Find where the given text appears and provide that cell's center as [x, y] coordinate. 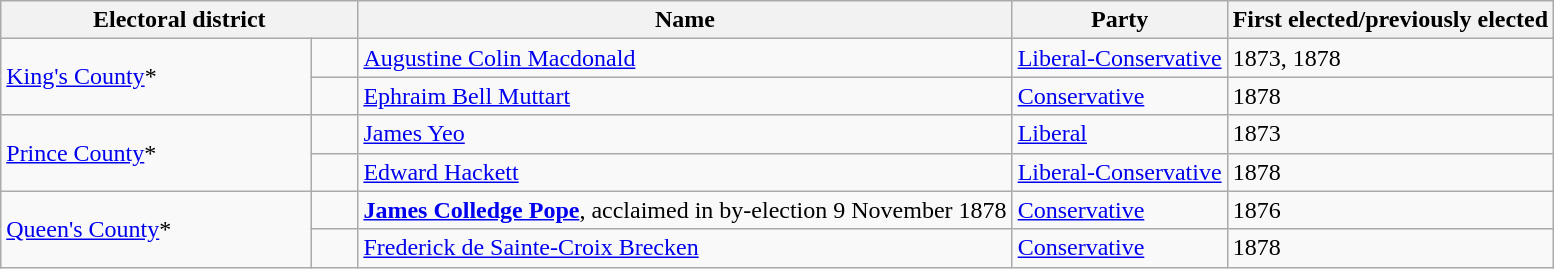
Prince County* [156, 153]
Party [1120, 20]
Name [685, 20]
Electoral district [180, 20]
King's County* [156, 77]
James Colledge Pope, acclaimed in by-election 9 November 1878 [685, 210]
Ephraim Bell Muttart [685, 96]
James Yeo [685, 134]
1873, 1878 [1390, 58]
Queen's County* [156, 229]
First elected/previously elected [1390, 20]
1873 [1390, 134]
1876 [1390, 210]
Liberal [1120, 134]
Augustine Colin Macdonald [685, 58]
Frederick de Sainte-Croix Brecken [685, 248]
Edward Hackett [685, 172]
